For the text-containing cell, return its midpoint in [X, Y] coordinate format. 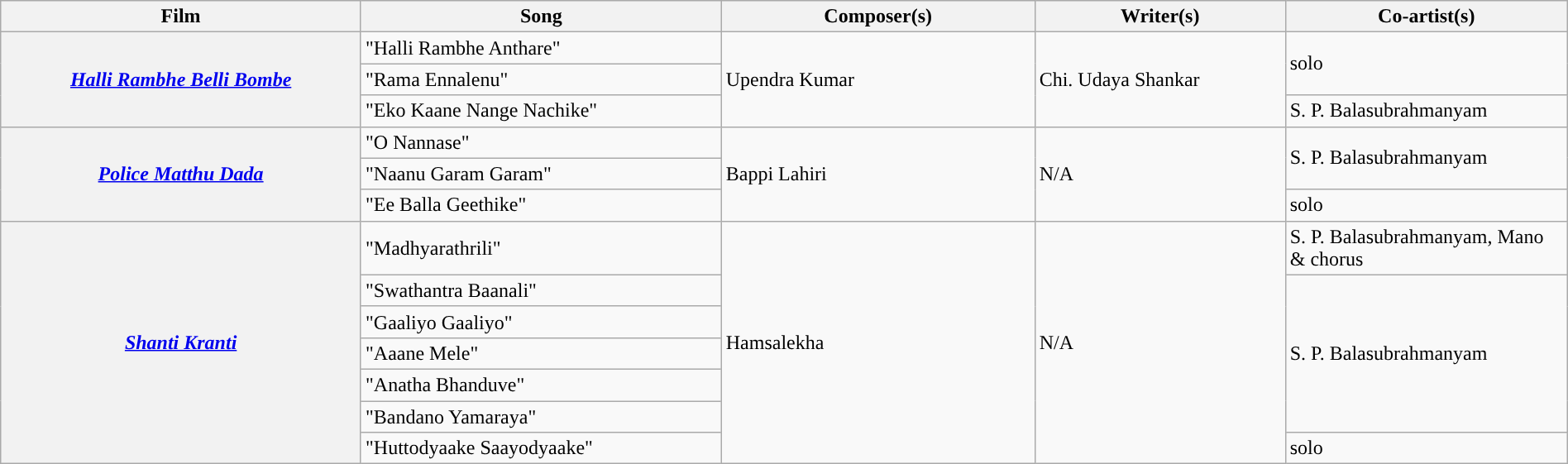
"Rama Ennalenu" [541, 79]
Bappi Lahiri [878, 174]
Hamsalekha [878, 342]
"Huttodyaake Saayodyaake" [541, 448]
Police Matthu Dada [181, 174]
"Bandano Yamaraya" [541, 416]
Halli Rambhe Belli Bombe [181, 79]
"Aaane Mele" [541, 353]
Upendra Kumar [878, 79]
Film [181, 17]
"Ee Balla Geethike" [541, 205]
"Anatha Bhanduve" [541, 385]
Writer(s) [1159, 17]
"Madhyarathrili" [541, 248]
Co-artist(s) [1426, 17]
Chi. Udaya Shankar [1159, 79]
"Halli Rambhe Anthare" [541, 48]
"Swathantra Baanali" [541, 290]
"Gaaliyo Gaaliyo" [541, 322]
S. P. Balasubrahmanyam, Mano & chorus [1426, 248]
"O Nannase" [541, 142]
"Eko Kaane Nange Nachike" [541, 111]
Composer(s) [878, 17]
Shanti Kranti [181, 342]
"Naanu Garam Garam" [541, 174]
Song [541, 17]
